Search for the cell housing the specified text and yield its (X, Y) center coordinate. 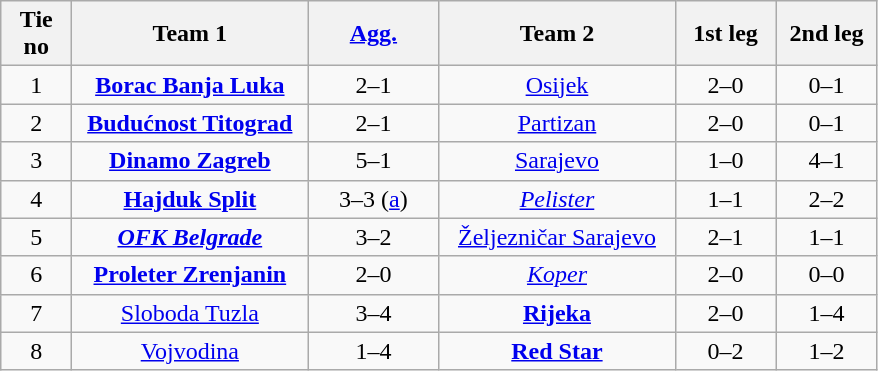
Budućnost Titograd (190, 123)
1–0 (726, 161)
8 (36, 351)
Dinamo Zagreb (190, 161)
0–0 (826, 275)
Team 2 (557, 34)
3–4 (374, 313)
1st leg (726, 34)
Osijek (557, 85)
4 (36, 199)
Agg. (374, 34)
Hajduk Split (190, 199)
7 (36, 313)
Željezničar Sarajevo (557, 237)
1 (36, 85)
OFK Belgrade (190, 237)
1–2 (826, 351)
Koper (557, 275)
2nd leg (826, 34)
5 (36, 237)
2 (36, 123)
Pelister (557, 199)
Partizan (557, 123)
3 (36, 161)
Team 1 (190, 34)
Red Star (557, 351)
Borac Banja Luka (190, 85)
6 (36, 275)
5–1 (374, 161)
2–2 (826, 199)
Tie no (36, 34)
Sloboda Tuzla (190, 313)
Vojvodina (190, 351)
3–3 (a) (374, 199)
0–2 (726, 351)
Rijeka (557, 313)
Proleter Zrenjanin (190, 275)
3–2 (374, 237)
4–1 (826, 161)
Sarajevo (557, 161)
